Detect which cell encompasses the target text, then output its (X, Y) center coordinate. 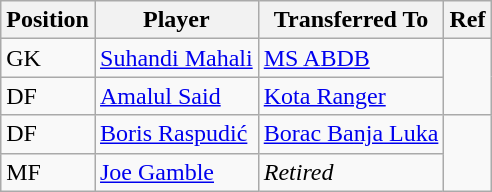
Boris Raspudić (176, 134)
Position (48, 20)
Suhandi Mahali (176, 58)
Ref (468, 20)
Retired (351, 172)
GK (48, 58)
Kota Ranger (351, 96)
Player (176, 20)
MF (48, 172)
Amalul Said (176, 96)
Transferred To (351, 20)
Borac Banja Luka (351, 134)
MS ABDB (351, 58)
Joe Gamble (176, 172)
